Output the [X, Y] coordinate of the center of the cell containing the given text.  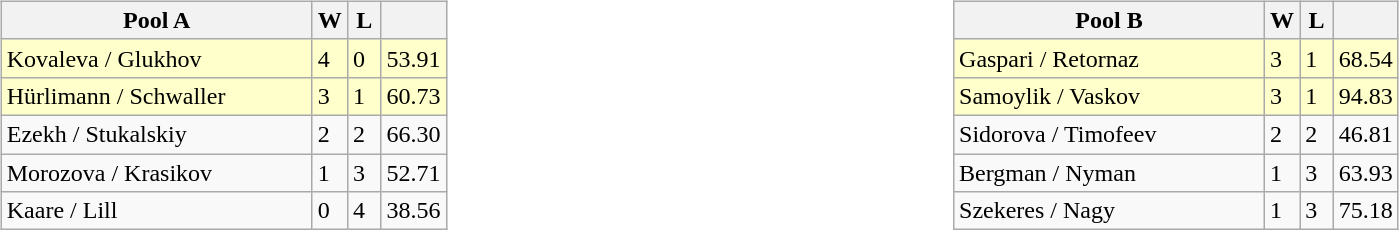
38.56 [414, 211]
Bergman / Nyman [1110, 173]
53.91 [414, 58]
Kovaleva / Glukhov [156, 58]
Kaare / Lill [156, 211]
Sidorova / Timofeev [1110, 134]
68.54 [1366, 58]
75.18 [1366, 211]
52.71 [414, 173]
Szekeres / Nagy [1110, 211]
46.81 [1366, 134]
66.30 [414, 134]
Morozova / Krasikov [156, 173]
94.83 [1366, 96]
Samoylik / Vaskov [1110, 96]
Pool A [156, 20]
60.73 [414, 96]
Gaspari / Retornaz [1110, 58]
Pool B [1110, 20]
Ezekh / Stukalskiy [156, 134]
Hürlimann / Schwaller [156, 96]
63.93 [1366, 173]
